Find where the given text appears and provide that cell's center as (x, y) coordinate. 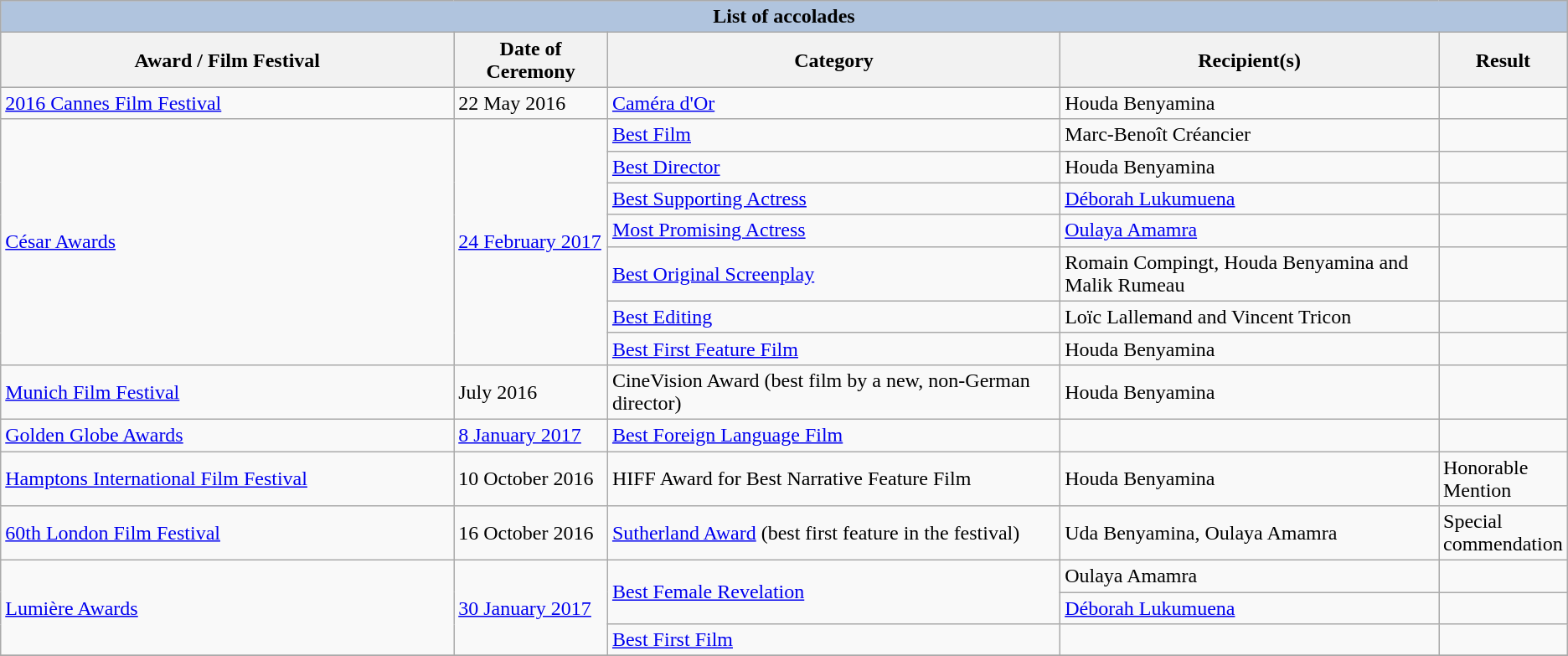
24 February 2017 (531, 241)
22 May 2016 (531, 103)
Honorable Mention (1504, 478)
Caméra d'Or (833, 103)
Best First Film (833, 640)
Result (1504, 60)
Best Original Screenplay (833, 273)
HIFF Award for Best Narrative Feature Film (833, 478)
8 January 2017 (531, 435)
Sutherland Award (best first feature in the festival) (833, 533)
Uda Benyamina, Oulaya Amamra (1250, 533)
César Awards (228, 241)
Award / Film Festival (228, 60)
Marc-Benoît Créancier (1250, 135)
Best Film (833, 135)
List of accolades (784, 17)
Golden Globe Awards (228, 435)
Loïc Lallemand and Vincent Tricon (1250, 317)
Best Editing (833, 317)
Best Director (833, 167)
Romain Compingt, Houda Benyamina and Malik Rumeau (1250, 273)
July 2016 (531, 392)
Lumière Awards (228, 608)
Date of Ceremony (531, 60)
Category (833, 60)
2016 Cannes Film Festival (228, 103)
Most Promising Actress (833, 230)
Recipient(s) (1250, 60)
Best Supporting Actress (833, 199)
CineVision Award (best film by a new, non-German director) (833, 392)
30 January 2017 (531, 608)
10 October 2016 (531, 478)
Best First Feature Film (833, 349)
Best Female Revelation (833, 592)
60th London Film Festival (228, 533)
Special commendation (1504, 533)
Hamptons International Film Festival (228, 478)
Munich Film Festival (228, 392)
Best Foreign Language Film (833, 435)
16 October 2016 (531, 533)
